Capture the cell that displays the provided text and extract its [x, y] central coordinate. 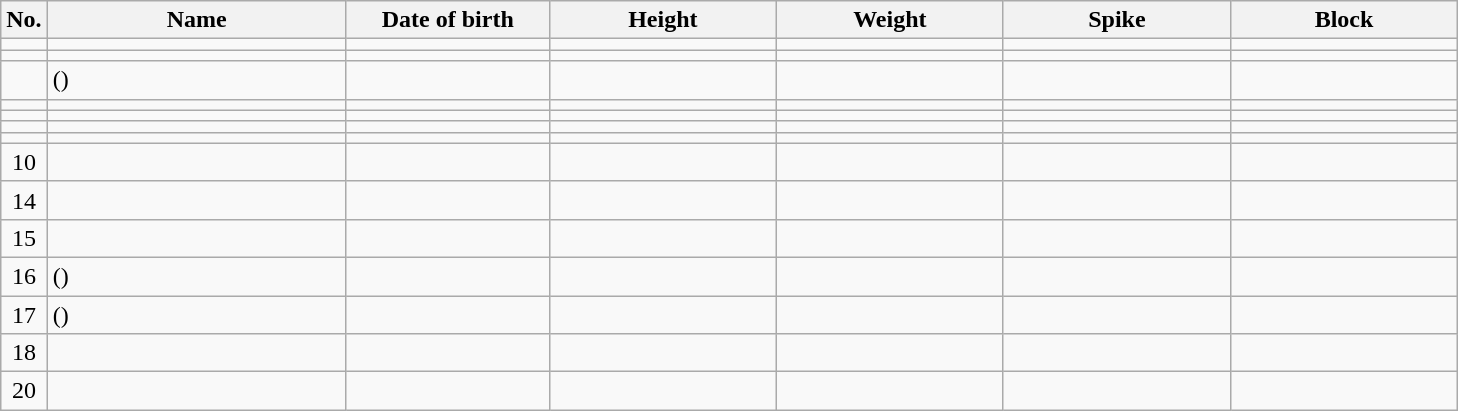
Name [196, 20]
Date of birth [448, 20]
Block [1344, 20]
15 [24, 238]
17 [24, 315]
No. [24, 20]
18 [24, 353]
Weight [890, 20]
14 [24, 200]
16 [24, 276]
10 [24, 162]
Spike [1116, 20]
20 [24, 391]
Height [662, 20]
